From the cell containing the given text, extract its center point as [X, Y] coordinate. 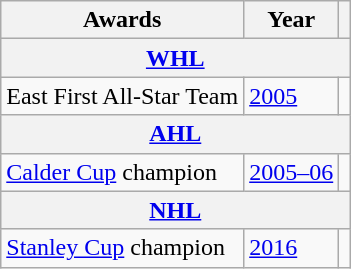
NHL [176, 210]
Year [292, 20]
AHL [176, 134]
WHL [176, 58]
Calder Cup champion [122, 172]
2005 [292, 96]
2016 [292, 248]
East First All-Star Team [122, 96]
Awards [122, 20]
2005–06 [292, 172]
Stanley Cup champion [122, 248]
